Return the (X, Y) coordinate for the center point of the cell that contains the specified text.  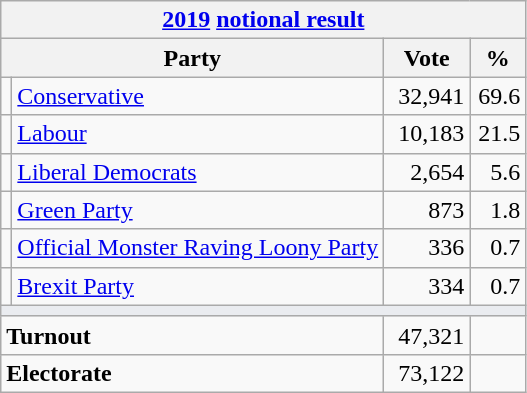
2019 notional result (264, 20)
69.6 (498, 96)
Official Monster Raving Loony Party (198, 248)
47,321 (427, 335)
1.8 (498, 210)
334 (427, 286)
2,654 (427, 172)
Brexit Party (198, 286)
Turnout (192, 335)
Electorate (192, 373)
5.6 (498, 172)
Labour (198, 134)
Liberal Democrats (198, 172)
873 (427, 210)
21.5 (498, 134)
32,941 (427, 96)
Party (192, 58)
% (498, 58)
10,183 (427, 134)
73,122 (427, 373)
Green Party (198, 210)
Vote (427, 58)
336 (427, 248)
Conservative (198, 96)
